Identify which cell holds the provided text, then report its [x, y] central coordinate. 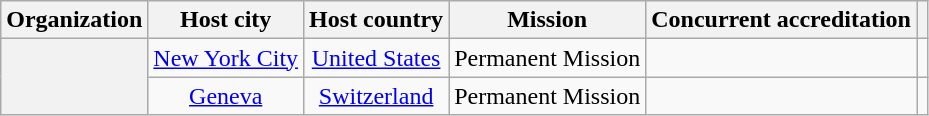
Mission [548, 20]
Host city [226, 20]
Switzerland [376, 96]
New York City [226, 58]
Concurrent accreditation [782, 20]
United States [376, 58]
Geneva [226, 96]
Organization [74, 20]
Host country [376, 20]
